Return the (X, Y) coordinate for the center point of the cell that contains the specified text.  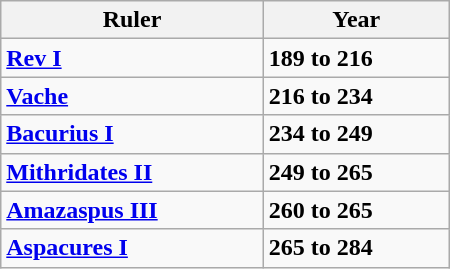
234 to 249 (356, 134)
189 to 216 (356, 58)
Bacurius I (132, 134)
260 to 265 (356, 210)
Ruler (132, 20)
Mithridates II (132, 172)
Rev I (132, 58)
Aspacures I (132, 248)
265 to 284 (356, 248)
Vache (132, 96)
249 to 265 (356, 172)
216 to 234 (356, 96)
Year (356, 20)
Amazaspus III (132, 210)
